Return the (X, Y) coordinate for the center point of the cell that contains the specified text.  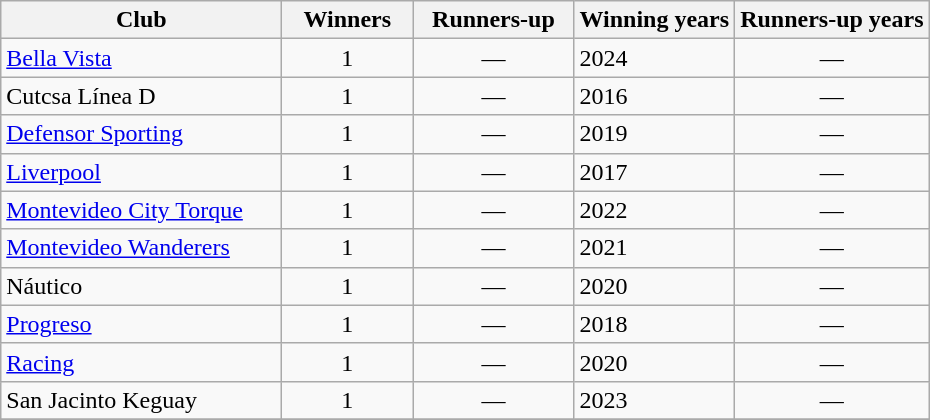
Montevideo City Torque (142, 210)
Club (142, 20)
Defensor Sporting (142, 134)
2022 (654, 210)
2024 (654, 58)
Racing (142, 362)
Runners-up (494, 20)
Winners (348, 20)
Progreso (142, 324)
Liverpool (142, 172)
Náutico (142, 286)
Montevideo Wanderers (142, 248)
2019 (654, 134)
2021 (654, 248)
Winning years (654, 20)
2016 (654, 96)
2017 (654, 172)
Bella Vista (142, 58)
2018 (654, 324)
San Jacinto Keguay (142, 400)
2023 (654, 400)
Runners-up years (832, 20)
Cutcsa Línea D (142, 96)
